Find where the given text appears and provide that cell's center as [X, Y] coordinate. 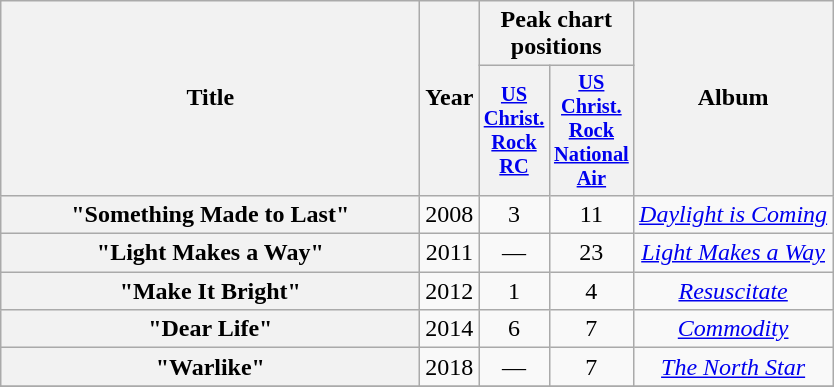
The North Star [734, 367]
"Something Made to Last" [210, 214]
11 [591, 214]
2012 [450, 291]
2018 [450, 367]
6 [514, 329]
Title [210, 98]
Year [450, 98]
1 [514, 291]
"Make It Bright" [210, 291]
Light Makes a Way [734, 253]
2008 [450, 214]
USChrist.RockNationalAir [591, 131]
4 [591, 291]
2014 [450, 329]
Resuscitate [734, 291]
2011 [450, 253]
23 [591, 253]
"Dear Life" [210, 329]
Daylight is Coming [734, 214]
Album [734, 98]
"Light Makes a Way" [210, 253]
Commodity [734, 329]
3 [514, 214]
Peak chart positions [556, 34]
"Warlike" [210, 367]
USChrist.RockRC [514, 131]
